Determine the (x, y) coordinate at the center of the cell enclosing the given text.  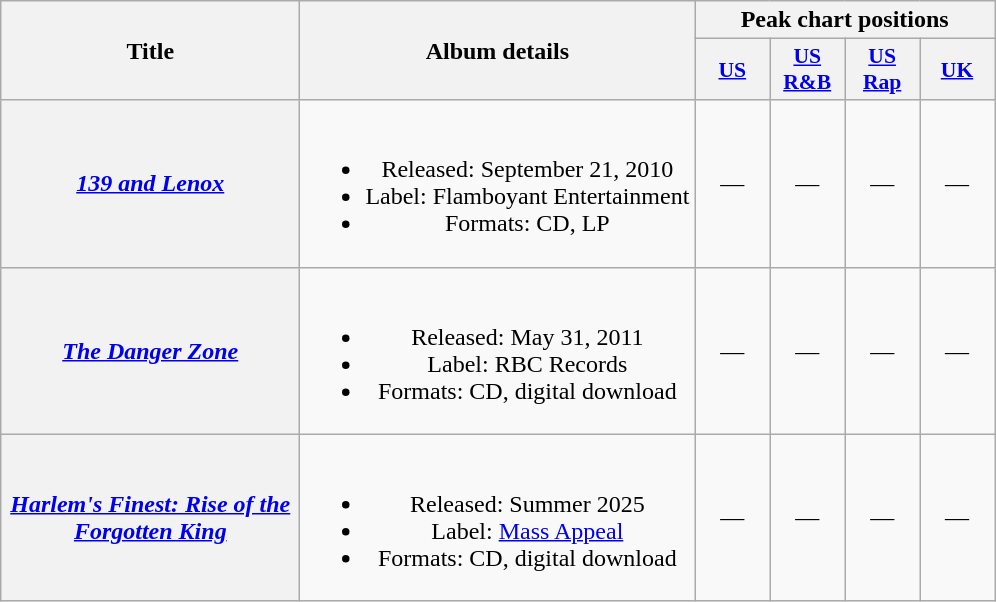
Album details (498, 50)
The Danger Zone (150, 350)
UK (958, 70)
US R&B (808, 70)
Released: Summer 2025Label: Mass AppealFormats: CD, digital download (498, 518)
Released: May 31, 2011Label: RBC RecordsFormats: CD, digital download (498, 350)
US (732, 70)
Released: September 21, 2010Label: Flamboyant EntertainmentFormats: CD, LP (498, 184)
US Rap (882, 70)
139 and Lenox (150, 184)
Peak chart positions (845, 20)
Title (150, 50)
Harlem's Finest: Rise of the Forgotten King (150, 518)
